From the cell containing the given text, extract its center point as (X, Y) coordinate. 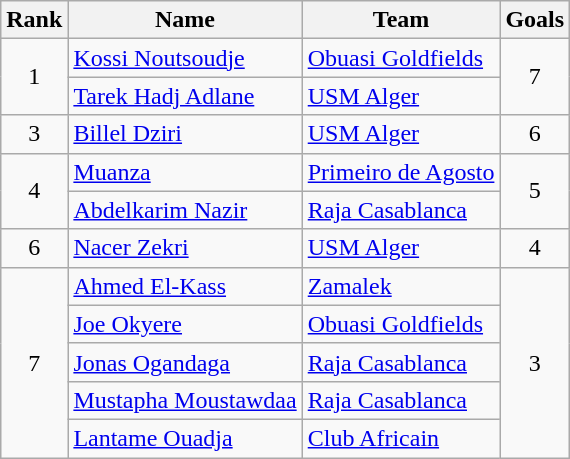
Goals (535, 20)
5 (535, 191)
Billel Dziri (185, 134)
Jonas Ogandaga (185, 362)
Kossi Noutsoudje (185, 58)
Abdelkarim Nazir (185, 210)
Name (185, 20)
Muanza (185, 172)
Mustapha Moustawdaa (185, 400)
1 (34, 77)
Nacer Zekri (185, 248)
Ahmed El-Kass (185, 286)
Lantame Ouadja (185, 438)
Team (401, 20)
Primeiro de Agosto (401, 172)
Zamalek (401, 286)
Joe Okyere (185, 324)
Rank (34, 20)
Club Africain (401, 438)
Tarek Hadj Adlane (185, 96)
